Pinpoint the cell where the given text exists, returning its (x, y) midpoint coordinate. 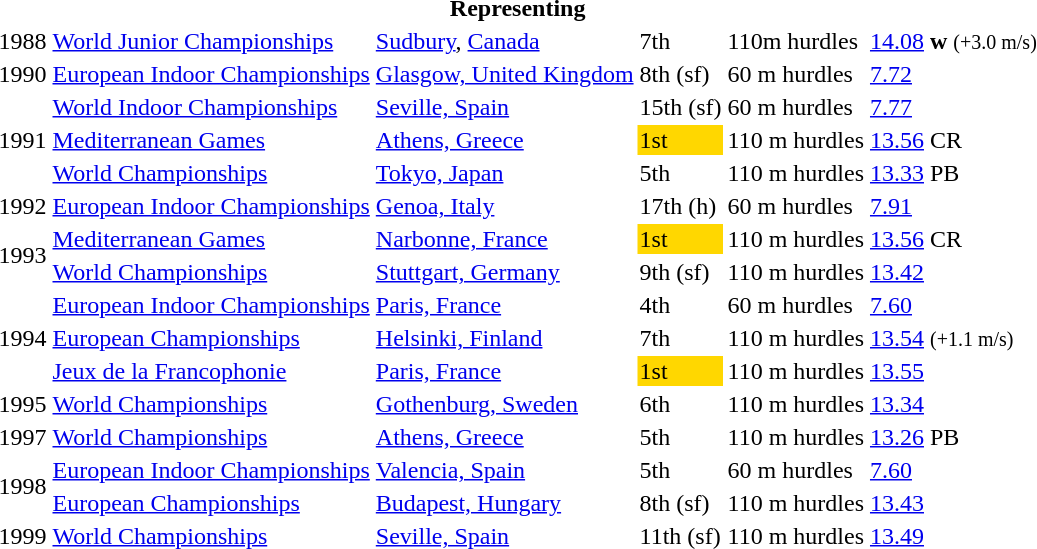
15th (sf) (680, 107)
6th (680, 404)
110m hurdles (796, 41)
World Indoor Championships (211, 107)
4th (680, 305)
Seville, Spain (504, 107)
World Junior Championships (211, 41)
Helsinki, Finland (504, 338)
Tokyo, Japan (504, 173)
Stuttgart, Germany (504, 272)
Jeux de la Francophonie (211, 371)
Budapest, Hungary (504, 503)
Sudbury, Canada (504, 41)
17th (h) (680, 206)
Genoa, Italy (504, 206)
Narbonne, France (504, 239)
Glasgow, United Kingdom (504, 74)
Valencia, Spain (504, 470)
Gothenburg, Sweden (504, 404)
9th (sf) (680, 272)
